Determine the (X, Y) coordinate at the center of the cell enclosing the given text.  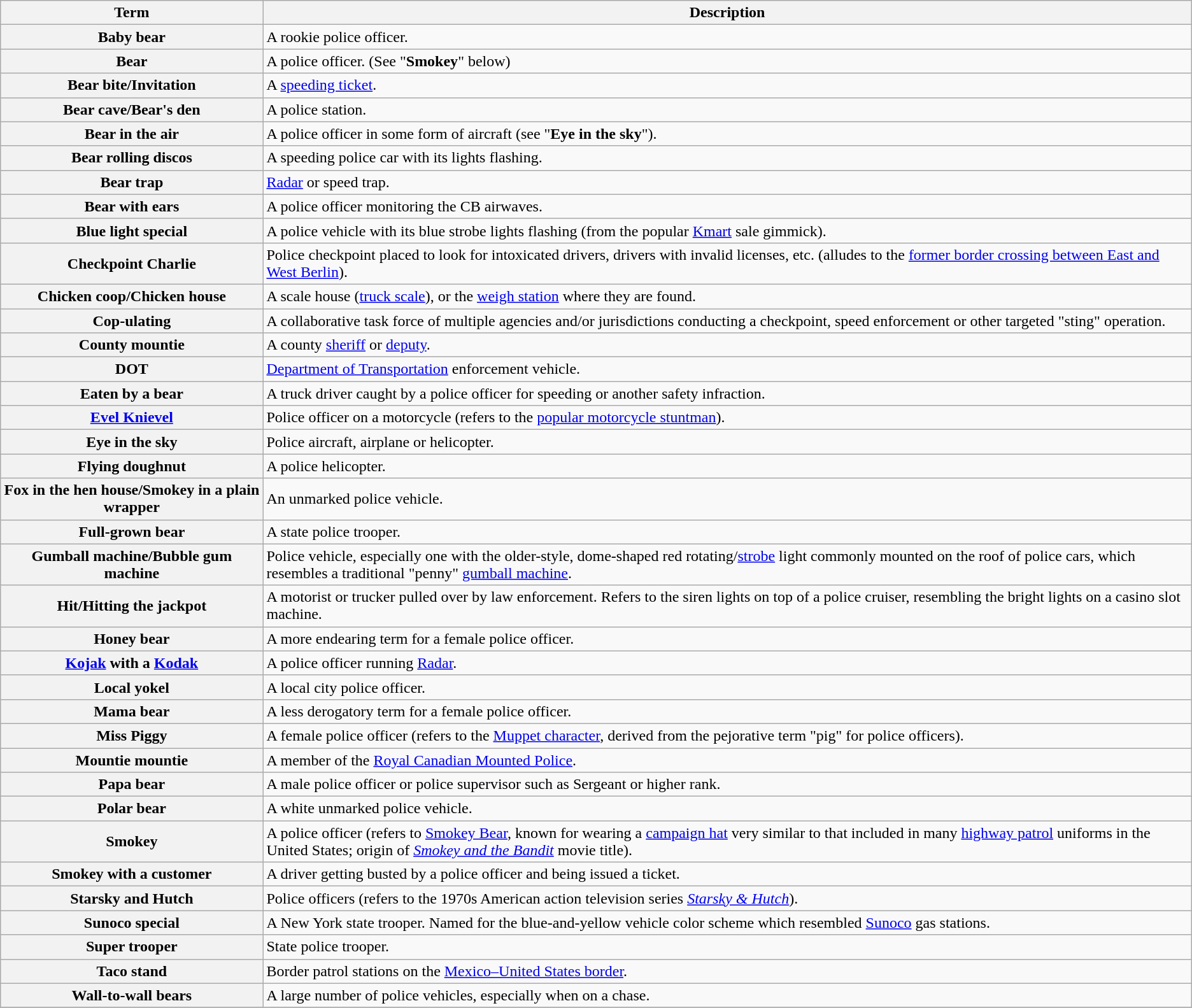
Chicken coop/Chicken house (132, 296)
Police officers (refers to the 1970s American action television series Starsky & Hutch). (727, 898)
A female police officer (refers to the Muppet character, derived from the pejorative term "pig" for police officers). (727, 735)
A police officer monitoring the CB airwaves. (727, 206)
A local city police officer. (727, 687)
Sunoco special (132, 923)
A police officer. (See "Smokey" below) (727, 61)
Full-grown bear (132, 532)
A speeding ticket. (727, 85)
Eye in the sky (132, 442)
Checkpoint Charlie (132, 264)
A police vehicle with its blue strobe lights flashing (from the popular Kmart sale gimmick). (727, 231)
Miss Piggy (132, 735)
A scale house (truck scale), or the weigh station where they are found. (727, 296)
A less derogatory term for a female police officer. (727, 711)
A county sheriff or deputy. (727, 345)
Bear in the air (132, 134)
A collaborative task force of multiple agencies and/or jurisdictions conducting a checkpoint, speed enforcement or other targeted "sting" operation. (727, 320)
A more endearing term for a female police officer. (727, 639)
A driver getting busted by a police officer and being issued a ticket. (727, 874)
Taco stand (132, 971)
Starsky and Hutch (132, 898)
Eaten by a bear (132, 394)
Hit/Hitting the jackpot (132, 606)
Border patrol stations on the Mexico–United States border. (727, 971)
Local yokel (132, 687)
Description (727, 13)
Gumball machine/Bubble gum machine (132, 564)
County mountie (132, 345)
A police helicopter. (727, 466)
Bear rolling discos (132, 158)
A police station. (727, 110)
Mama bear (132, 711)
Smokey (132, 842)
Radar or speed trap. (727, 182)
Police aircraft, airplane or helicopter. (727, 442)
Fox in the hen house/Smokey in a plain wrapper (132, 499)
Police officer on a motorcycle (refers to the popular motorcycle stuntman). (727, 418)
State police trooper. (727, 947)
A speeding police car with its lights flashing. (727, 158)
Kojak with a Kodak (132, 663)
Mountie mountie (132, 760)
Blue light special (132, 231)
Polar bear (132, 809)
A large number of police vehicles, especially when on a chase. (727, 995)
A state police trooper. (727, 532)
Bear with ears (132, 206)
Wall-to-wall bears (132, 995)
Term (132, 13)
Super trooper (132, 947)
A New York state trooper. Named for the blue-and-yellow vehicle color scheme which resembled Sunoco gas stations. (727, 923)
A male police officer or police supervisor such as Sergeant or higher rank. (727, 784)
Bear (132, 61)
Papa bear (132, 784)
A police officer running Radar. (727, 663)
Department of Transportation enforcement vehicle. (727, 369)
Cop-ulating (132, 320)
Honey bear (132, 639)
A white unmarked police vehicle. (727, 809)
Bear bite/Invitation (132, 85)
Bear cave/Bear's den (132, 110)
A member of the Royal Canadian Mounted Police. (727, 760)
Bear trap (132, 182)
Evel Knievel (132, 418)
An unmarked police vehicle. (727, 499)
Flying doughnut (132, 466)
A truck driver caught by a police officer for speeding or another safety infraction. (727, 394)
Smokey with a customer (132, 874)
DOT (132, 369)
Baby bear (132, 37)
A police officer in some form of aircraft (see "Eye in the sky"). (727, 134)
A rookie police officer. (727, 37)
